Capture the cell that displays the provided text and extract its (X, Y) central coordinate. 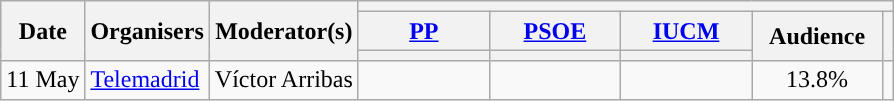
IUCM (686, 31)
Telemadrid (147, 80)
PSOE (554, 31)
13.8% (818, 80)
Audience (818, 36)
11 May (43, 80)
PP (424, 31)
Víctor Arribas (284, 80)
Moderator(s) (284, 31)
Organisers (147, 31)
Date (43, 31)
